Determine the (x, y) coordinate at the center of the cell enclosing the given text.  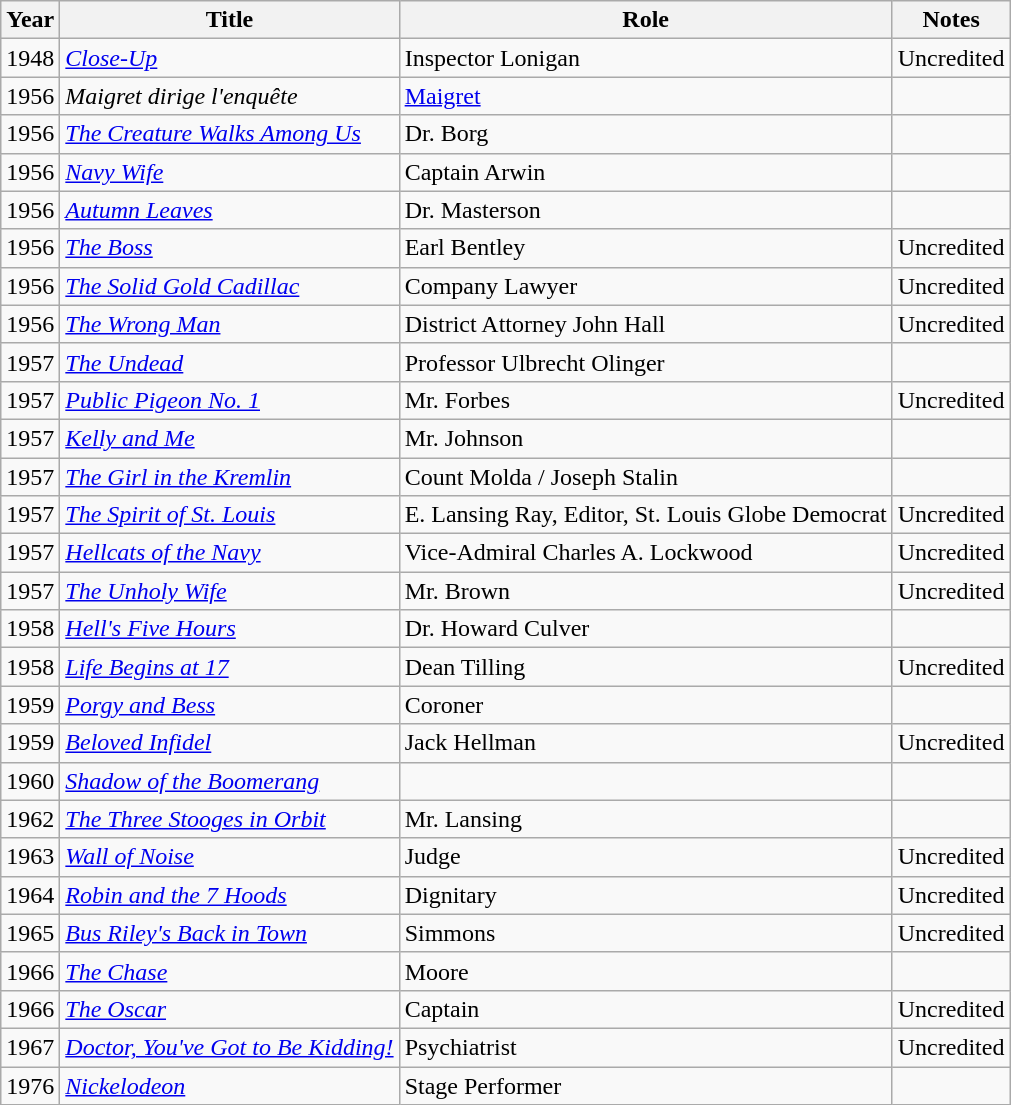
Vice-Admiral Charles A. Lockwood (646, 553)
The Creature Walks Among Us (230, 134)
Dr. Howard Culver (646, 629)
Count Molda / Joseph Stalin (646, 477)
Year (30, 20)
Beloved Infidel (230, 743)
1967 (30, 1047)
Professor Ulbrecht Olinger (646, 362)
Earl Bentley (646, 248)
The Wrong Man (230, 324)
Captain (646, 1009)
Title (230, 20)
Dignitary (646, 895)
Inspector Lonigan (646, 58)
1965 (30, 933)
1963 (30, 857)
Life Begins at 17 (230, 667)
Nickelodeon (230, 1085)
The Unholy Wife (230, 591)
Porgy and Bess (230, 705)
Moore (646, 971)
The Spirit of St. Louis (230, 515)
Navy Wife (230, 172)
Hell's Five Hours (230, 629)
Role (646, 20)
Mr. Brown (646, 591)
1960 (30, 781)
E. Lansing Ray, Editor, St. Louis Globe Democrat (646, 515)
Bus Riley's Back in Town (230, 933)
Kelly and Me (230, 438)
1964 (30, 895)
Mr. Forbes (646, 400)
Autumn Leaves (230, 210)
Dr. Masterson (646, 210)
Maigret (646, 96)
Public Pigeon No. 1 (230, 400)
Hellcats of the Navy (230, 553)
Dean Tilling (646, 667)
Simmons (646, 933)
1948 (30, 58)
Dr. Borg (646, 134)
Shadow of the Boomerang (230, 781)
District Attorney John Hall (646, 324)
Stage Performer (646, 1085)
1976 (30, 1085)
The Solid Gold Cadillac (230, 286)
Jack Hellman (646, 743)
The Girl in the Kremlin (230, 477)
Robin and the 7 Hoods (230, 895)
Company Lawyer (646, 286)
Notes (951, 20)
The Boss (230, 248)
Mr. Lansing (646, 819)
Mr. Johnson (646, 438)
Coroner (646, 705)
1962 (30, 819)
Close-Up (230, 58)
Captain Arwin (646, 172)
Maigret dirige l'enquête (230, 96)
The Undead (230, 362)
Psychiatrist (646, 1047)
Judge (646, 857)
The Chase (230, 971)
The Three Stooges in Orbit (230, 819)
The Oscar (230, 1009)
Doctor, You've Got to Be Kidding! (230, 1047)
Wall of Noise (230, 857)
